Return (X, Y) of the center of cell containing provided text 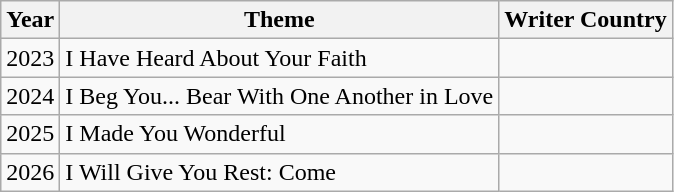
2024 (30, 96)
2025 (30, 134)
2026 (30, 172)
I Will Give You Rest: Come (280, 172)
Year (30, 20)
Theme (280, 20)
Writer Country (586, 20)
I Have Heard About Your Faith (280, 58)
2023 (30, 58)
I Beg You... Bear With One Another in Love (280, 96)
I Made You Wonderful (280, 134)
